Determine the [X, Y] coordinate at the center of the cell enclosing the given text.  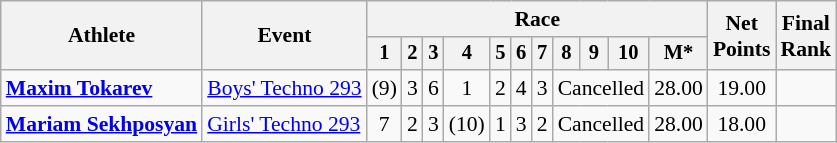
19.00 [742, 88]
Race [538, 19]
Girls' Techno 293 [284, 124]
Maxim Tokarev [102, 88]
NetPoints [742, 36]
10 [629, 54]
Boys' Techno 293 [284, 88]
Event [284, 36]
Athlete [102, 36]
8 [566, 54]
(10) [467, 124]
M* [678, 54]
5 [500, 54]
Final Rank [806, 36]
18.00 [742, 124]
9 [594, 54]
(9) [384, 88]
Mariam Sekhposyan [102, 124]
